Find where the given text appears and provide that cell's center as (X, Y) coordinate. 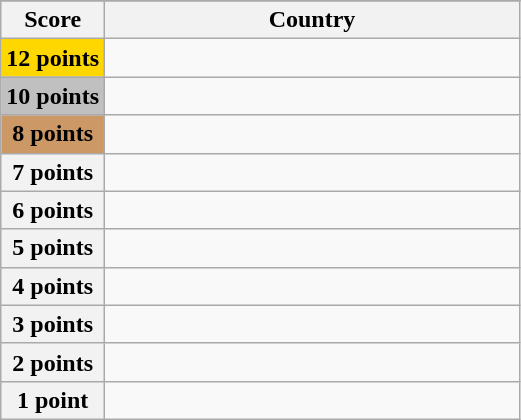
4 points (53, 286)
3 points (53, 324)
6 points (53, 210)
7 points (53, 172)
5 points (53, 248)
10 points (53, 96)
Score (53, 20)
Country (312, 20)
12 points (53, 58)
1 point (53, 400)
2 points (53, 362)
8 points (53, 134)
